From the cell containing the given text, extract its center point as (X, Y) coordinate. 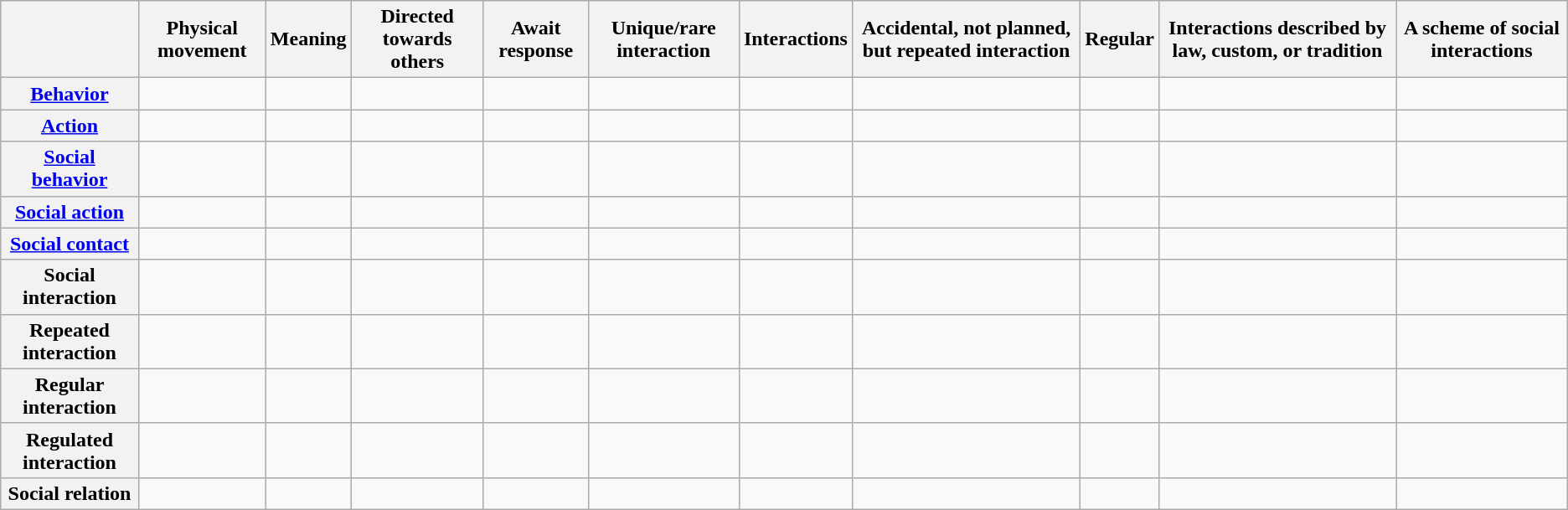
Social action (70, 212)
Await response (536, 39)
Physical movement (202, 39)
A scheme of social interactions (1481, 39)
Interactions described by law, custom, or tradition (1277, 39)
Accidental, not planned, but repeated interaction (966, 39)
Repeated interaction (70, 342)
Regulated interaction (70, 451)
Social relation (70, 493)
Directed towards others (417, 39)
Behavior (70, 94)
Social interaction (70, 286)
Interactions (796, 39)
Regular (1120, 39)
Unique/rare interaction (663, 39)
Social contact (70, 244)
Social behavior (70, 169)
Meaning (308, 39)
Regular interaction (70, 395)
Action (70, 126)
